Determine the [X, Y] coordinate at the center of the cell enclosing the given text.  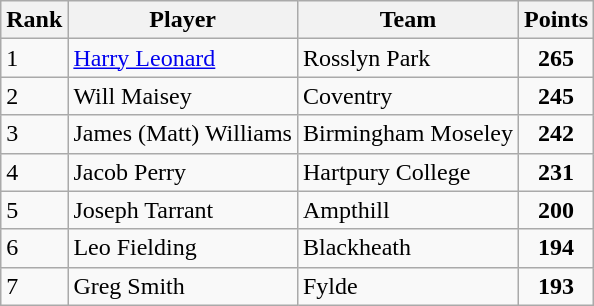
231 [556, 172]
2 [34, 96]
Rank [34, 20]
Coventry [408, 96]
Player [183, 20]
242 [556, 134]
Hartpury College [408, 172]
Jacob Perry [183, 172]
1 [34, 58]
James (Matt) Williams [183, 134]
4 [34, 172]
Blackheath [408, 248]
Team [408, 20]
245 [556, 96]
Fylde [408, 286]
Birmingham Moseley [408, 134]
200 [556, 210]
Points [556, 20]
Joseph Tarrant [183, 210]
7 [34, 286]
Rosslyn Park [408, 58]
265 [556, 58]
Ampthill [408, 210]
Harry Leonard [183, 58]
Will Maisey [183, 96]
3 [34, 134]
194 [556, 248]
Leo Fielding [183, 248]
5 [34, 210]
6 [34, 248]
Greg Smith [183, 286]
193 [556, 286]
